Find where the given text appears and provide that cell's center as [x, y] coordinate. 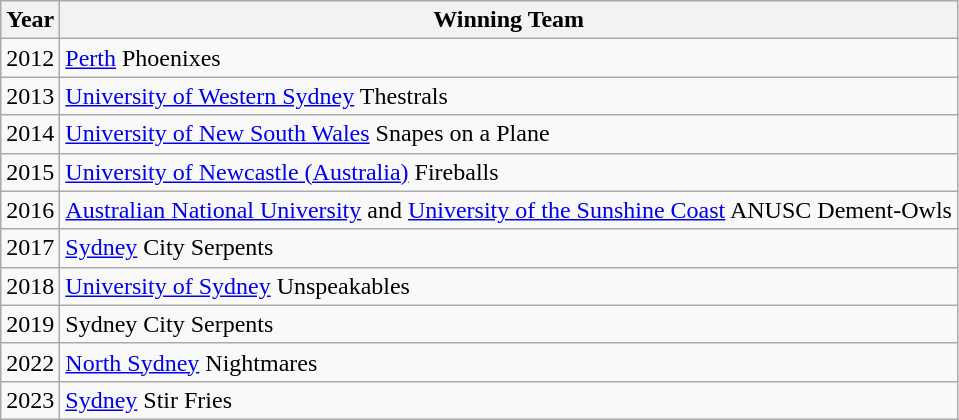
2023 [30, 400]
Winning Team [509, 20]
2012 [30, 58]
University of New South Wales Snapes on a Plane [509, 134]
Year [30, 20]
2016 [30, 210]
2017 [30, 248]
University of Sydney Unspeakables [509, 286]
2022 [30, 362]
2018 [30, 286]
Australian National University and University of the Sunshine Coast ANUSC Dement-Owls [509, 210]
2014 [30, 134]
Perth Phoenixes [509, 58]
North Sydney Nightmares [509, 362]
University of Western Sydney Thestrals [509, 96]
2013 [30, 96]
2019 [30, 324]
Sydney Stir Fries [509, 400]
2015 [30, 172]
University of Newcastle (Australia) Fireballs [509, 172]
